Output the [x, y] coordinate of the center of the cell containing the given text.  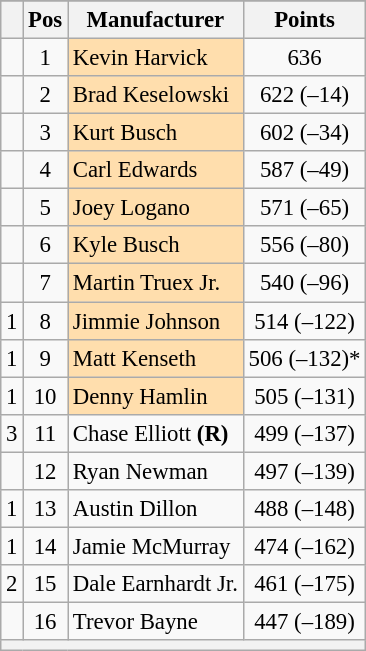
Kyle Busch [156, 245]
Trevor Bayne [156, 621]
Manufacturer [156, 20]
622 (–14) [304, 95]
5 [46, 208]
Matt Kenseth [156, 358]
488 (–148) [304, 509]
6 [46, 245]
587 (–49) [304, 170]
497 (–139) [304, 471]
8 [46, 321]
474 (–162) [304, 546]
Ryan Newman [156, 471]
15 [46, 584]
11 [46, 433]
Jimmie Johnson [156, 321]
506 (–132)* [304, 358]
Points [304, 20]
Joey Logano [156, 208]
Brad Keselowski [156, 95]
14 [46, 546]
556 (–80) [304, 245]
Pos [46, 20]
571 (–65) [304, 208]
499 (–137) [304, 433]
9 [46, 358]
Martin Truex Jr. [156, 283]
461 (–175) [304, 584]
Denny Hamlin [156, 396]
505 (–131) [304, 396]
447 (–189) [304, 621]
514 (–122) [304, 321]
4 [46, 170]
12 [46, 471]
602 (–34) [304, 133]
16 [46, 621]
Kevin Harvick [156, 58]
Chase Elliott (R) [156, 433]
Austin Dillon [156, 509]
13 [46, 509]
7 [46, 283]
Kurt Busch [156, 133]
Carl Edwards [156, 170]
10 [46, 396]
Dale Earnhardt Jr. [156, 584]
540 (–96) [304, 283]
636 [304, 58]
Jamie McMurray [156, 546]
